Pinpoint the cell where the given text exists, returning its [X, Y] midpoint coordinate. 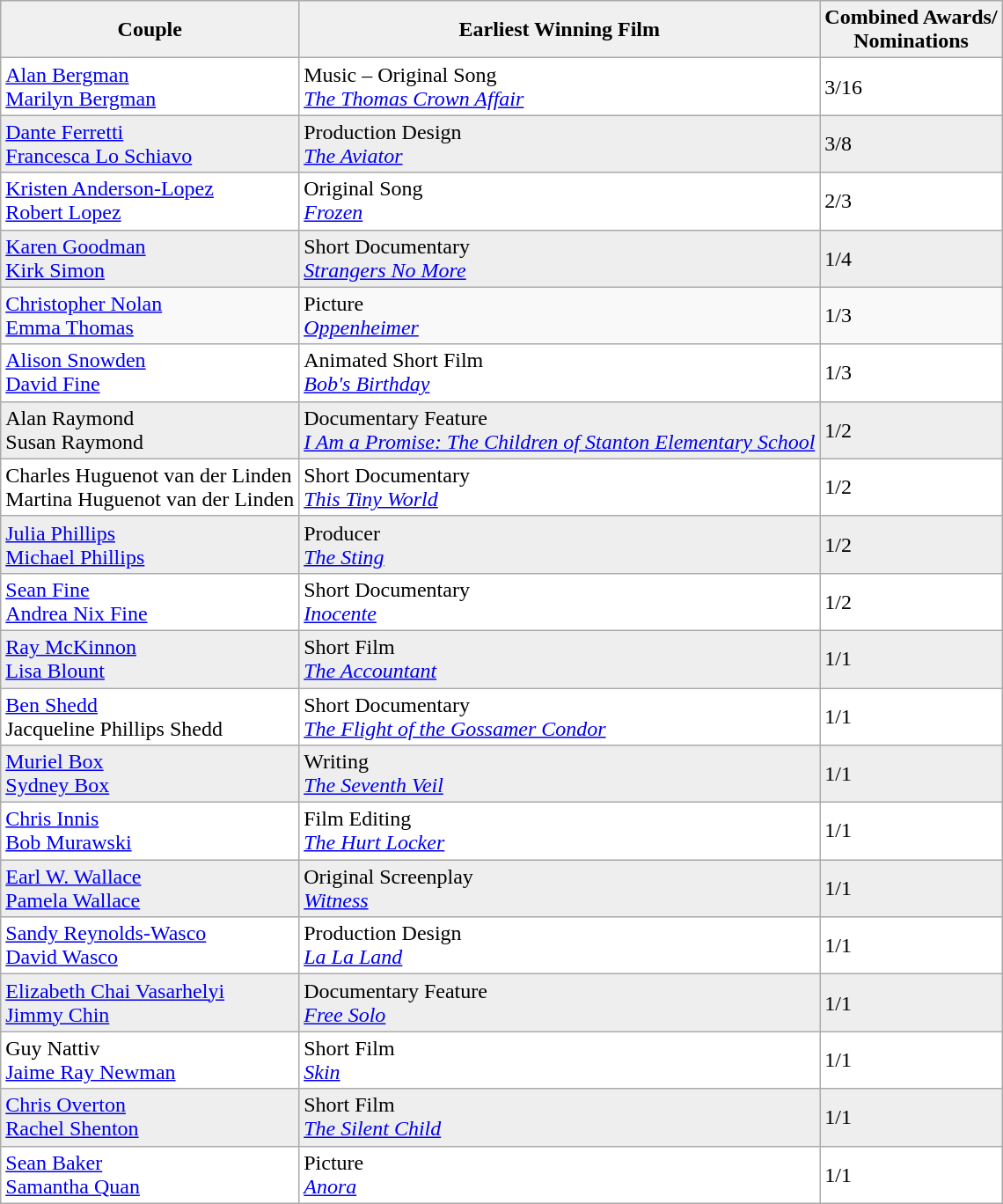
Production Design The Aviator [560, 144]
Short Film The Accountant [560, 658]
Music – Original SongThe Thomas Crown Affair [560, 86]
Short DocumentaryInocente [560, 602]
Couple [150, 30]
Julia PhillipsMichael Phillips [150, 544]
Karen Goodman Kirk Simon [150, 259]
Elizabeth Chai Vasarhelyi Jimmy Chin [150, 1003]
Short Film Skin [560, 1060]
Documentary Feature Free Solo [560, 1003]
Short DocumentaryThis Tiny World [560, 488]
Alan RaymondSusan Raymond [150, 429]
Short DocumentaryStrangers No More [560, 259]
Short Film The Silent Child [560, 1118]
Kristen Anderson-LopezRobert Lopez [150, 201]
Guy Nattiv Jaime Ray Newman [150, 1060]
Earliest Winning Film [560, 30]
Picture Oppenheimer [560, 315]
ProducerThe Sting [560, 544]
Alison Snowden David Fine [150, 373]
Chris Overton Rachel Shenton [150, 1118]
Ben SheddJacqueline Phillips Shedd [150, 716]
Documentary FeatureI Am a Promise: The Children of Stanton Elementary School [560, 429]
Writing The Seventh Veil [560, 775]
Chris InnisBob Murawski [150, 831]
1/4 [911, 259]
Combined Awards/Nominations [911, 30]
Muriel BoxSydney Box [150, 775]
Picture Anora [560, 1174]
Charles Huguenot van der Linden Martina Huguenot van der Linden [150, 488]
2/3 [911, 201]
Short DocumentaryThe Flight of the Gossamer Condor [560, 716]
Animated Short Film Bob's Birthday [560, 373]
Christopher Nolan Emma Thomas [150, 315]
3/16 [911, 86]
Original Song Frozen [560, 201]
Sandy Reynolds-WascoDavid Wasco [150, 945]
3/8 [911, 144]
Ray McKinnonLisa Blount [150, 658]
Film Editing The Hurt Locker [560, 831]
Sean Baker Samantha Quan [150, 1174]
Production Design La La Land [560, 945]
Dante FerrettiFrancesca Lo Schiavo [150, 144]
Alan BergmanMarilyn Bergman [150, 86]
Sean FineAndrea Nix Fine [150, 602]
Earl W. WallacePamela Wallace [150, 889]
Original Screenplay Witness [560, 889]
